Capture the cell that displays the provided text and extract its [x, y] central coordinate. 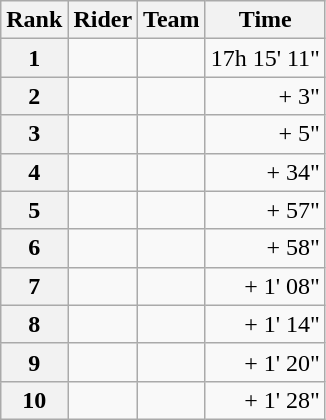
10 [34, 400]
6 [34, 248]
3 [34, 134]
2 [34, 96]
7 [34, 286]
Team [172, 20]
4 [34, 172]
+ 57" [265, 210]
+ 3" [265, 96]
+ 1' 08" [265, 286]
+ 1' 14" [265, 324]
+ 58" [265, 248]
Rider [103, 20]
+ 34" [265, 172]
8 [34, 324]
+ 1' 20" [265, 362]
Rank [34, 20]
+ 5" [265, 134]
5 [34, 210]
Time [265, 20]
9 [34, 362]
+ 1' 28" [265, 400]
17h 15' 11" [265, 58]
1 [34, 58]
